Return the (X, Y) coordinate for the center point of the cell that contains the specified text.  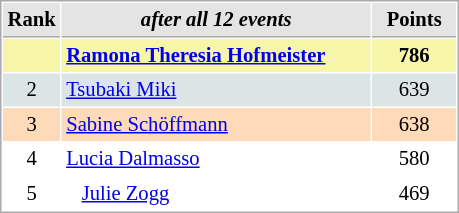
580 (414, 158)
Rank (32, 20)
786 (414, 56)
after all 12 events (216, 20)
5 (32, 194)
Julie Zogg (216, 194)
Lucia Dalmasso (216, 158)
469 (414, 194)
Tsubaki Miki (216, 90)
2 (32, 90)
4 (32, 158)
Sabine Schöffmann (216, 124)
3 (32, 124)
Points (414, 20)
Ramona Theresia Hofmeister (216, 56)
638 (414, 124)
639 (414, 90)
